Determine the [X, Y] coordinate at the center of the cell enclosing the given text.  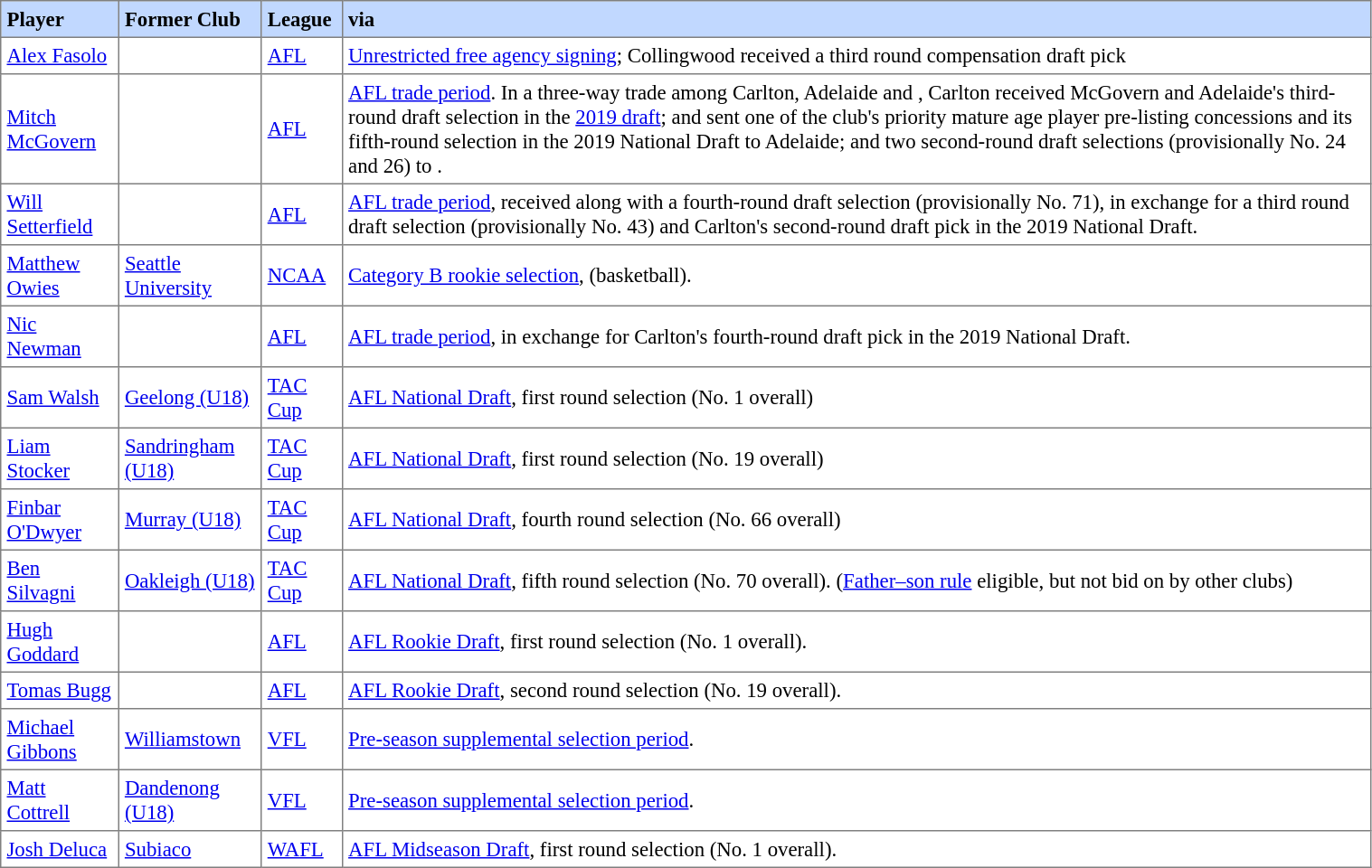
Matthew Owies [60, 276]
via [856, 19]
Will Setterfield [60, 214]
Dandenong (U18) [190, 800]
Alex Fasolo [60, 55]
WAFL [302, 849]
Hugh Goddard [60, 642]
Matt Cottrell [60, 800]
Seattle University [190, 276]
Williamstown [190, 740]
AFL National Draft, fifth round selection (No. 70 overall). (Father–son rule eligible, but not bid on by other clubs) [856, 580]
League [302, 19]
Ben Silvagni [60, 580]
Former Club [190, 19]
Unrestricted free agency signing; Collingwood received a third round compensation draft pick [856, 55]
Sandringham (U18) [190, 458]
Michael Gibbons [60, 740]
Category B rookie selection, (basketball). [856, 276]
AFL Rookie Draft, second round selection (No. 19 overall). [856, 690]
AFL National Draft, first round selection (No. 1 overall) [856, 398]
Nic Newman [60, 336]
Josh Deluca [60, 849]
Sam Walsh [60, 398]
AFL trade period, in exchange for Carlton's fourth-round draft pick in the 2019 National Draft. [856, 336]
Oakleigh (U18) [190, 580]
AFL National Draft, first round selection (No. 19 overall) [856, 458]
Finbar O'Dwyer [60, 520]
Geelong (U18) [190, 398]
AFL National Draft, fourth round selection (No. 66 overall) [856, 520]
Tomas Bugg [60, 690]
AFL Rookie Draft, first round selection (No. 1 overall). [856, 642]
AFL Midseason Draft, first round selection (No. 1 overall). [856, 849]
Murray (U18) [190, 520]
Player [60, 19]
Liam Stocker [60, 458]
Mitch McGovern [60, 129]
Subiaco [190, 849]
NCAA [302, 276]
